Identify which cell holds the provided text, then report its [x, y] central coordinate. 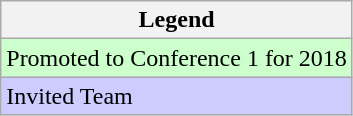
Promoted to Conference 1 for 2018 [177, 58]
Invited Team [177, 96]
Legend [177, 20]
